Determine the [x, y] coordinate at the center of the cell enclosing the given text.  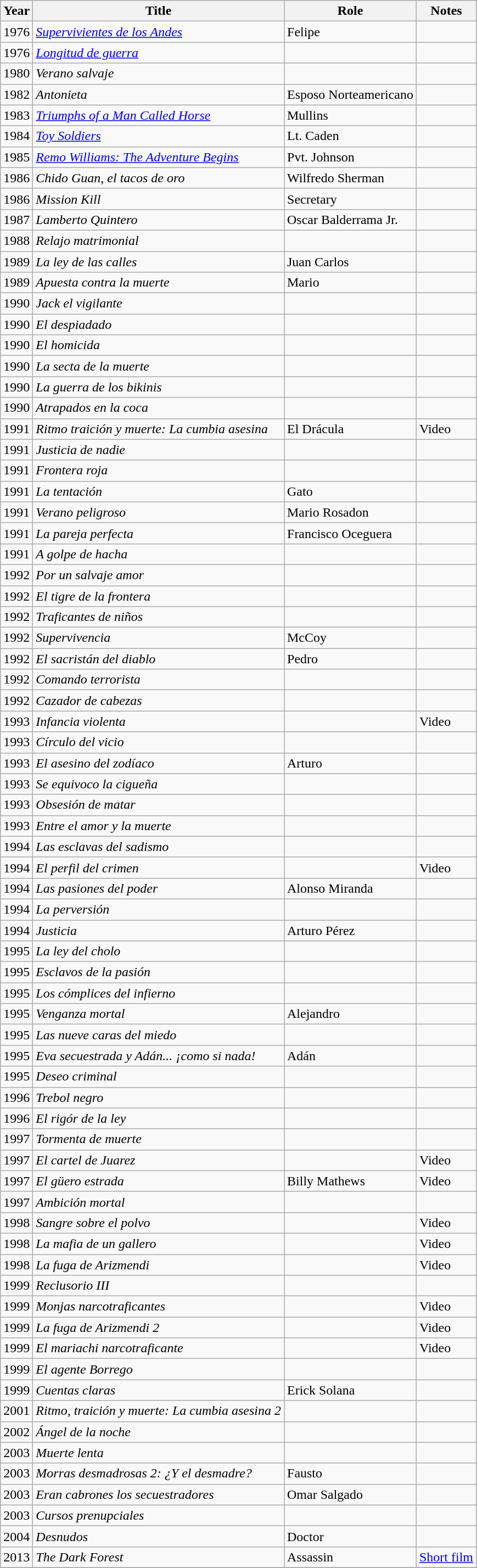
Role [350, 11]
Sangre sobre el polvo [159, 1223]
Arturo [350, 763]
Círculo del vicio [159, 742]
Morras desmadrosas 2: ¿Y el desmadre? [159, 1474]
Oscar Balderrama Jr. [350, 220]
Justicia de nadie [159, 450]
Frontera roja [159, 471]
Alonso Miranda [350, 888]
Antonieta [159, 94]
Jack el vigilante [159, 304]
Supervivientes de los Andes [159, 32]
Short film [446, 1557]
Ángel de la noche [159, 1432]
Traficantes de niños [159, 617]
Se equivoco la cigueña [159, 784]
Gato [350, 491]
Year [16, 11]
La perversión [159, 909]
La pareja perfecta [159, 533]
Alejandro [350, 1014]
Longitud de guerra [159, 53]
Ritmo traición y muerte: La cumbia asesina [159, 429]
Juan Carlos [350, 262]
Secretary [350, 199]
Cursos prenupciales [159, 1515]
Infancia violenta [159, 721]
The Dark Forest [159, 1557]
El asesino del zodíaco [159, 763]
Felipe [350, 32]
El Drácula [350, 429]
La mafia de un gallero [159, 1244]
Relajo matrimonial [159, 240]
Wilfredo Sherman [350, 178]
La ley de las calles [159, 262]
Desnudos [159, 1536]
Francisco Oceguera [350, 533]
La secta de la muerte [159, 366]
2004 [16, 1536]
Obsesión de matar [159, 805]
El despiadado [159, 324]
1982 [16, 94]
Comando terrorista [159, 680]
Fausto [350, 1474]
Toy Soldiers [159, 136]
Pedro [350, 659]
Esposo Norteamericano [350, 94]
1984 [16, 136]
Mission Kill [159, 199]
Las pasiones del poder [159, 888]
Eva secuestrada y Adán... ¡como si nada! [159, 1056]
1987 [16, 220]
Trebol negro [159, 1097]
Billy Mathews [350, 1181]
Entre el amor y la muerte [159, 826]
El homicida [159, 345]
Mullins [350, 115]
Monjas narcotraficantes [159, 1307]
La fuga de Arizmendi 2 [159, 1328]
Eran cabrones los secuestradores [159, 1494]
El sacristán del diablo [159, 659]
El rigór de la ley [159, 1118]
Por un salvaje amor [159, 575]
El tigre de la frontera [159, 596]
A golpe de hacha [159, 554]
El perfil del crimen [159, 867]
Erick Solana [350, 1390]
Cazador de cabezas [159, 701]
Mario [350, 283]
1985 [16, 157]
Deseo criminal [159, 1077]
2013 [16, 1557]
Ritmo, traición y muerte: La cumbia asesina 2 [159, 1411]
1980 [16, 74]
Omar Salgado [350, 1494]
La fuga de Arizmendi [159, 1264]
Las esclavas del sadismo [159, 847]
Ambición mortal [159, 1202]
La tentación [159, 491]
1983 [16, 115]
Adán [350, 1056]
Title [159, 11]
Doctor [350, 1536]
Reclusorio III [159, 1286]
Las nueve caras del miedo [159, 1035]
Justicia [159, 931]
Cuentas claras [159, 1390]
2002 [16, 1432]
El güero estrada [159, 1181]
Pvt. Johnson [350, 157]
La ley del cholo [159, 951]
1988 [16, 240]
Verano peligroso [159, 512]
Chido Guan, el tacos de oro [159, 178]
La guerra de los bikinis [159, 387]
Mario Rosadon [350, 512]
Triumphs of a Man Called Horse [159, 115]
Esclavos de la pasión [159, 972]
Tormenta de muerte [159, 1139]
Arturo Pérez [350, 931]
2001 [16, 1411]
El cartel de Juarez [159, 1160]
El mariachi narcotraficante [159, 1348]
Lt. Caden [350, 136]
Los cómplices del infierno [159, 993]
Apuesta contra la muerte [159, 283]
Venganza mortal [159, 1014]
Remo Williams: The Adventure Begins [159, 157]
Muerte lenta [159, 1453]
Notes [446, 11]
Atrapados en la coca [159, 408]
El agente Borrego [159, 1369]
Assassin [350, 1557]
McCoy [350, 638]
Supervivencia [159, 638]
Verano salvaje [159, 74]
Lamberto Quintero [159, 220]
